From the cell containing the given text, extract its center point as [x, y] coordinate. 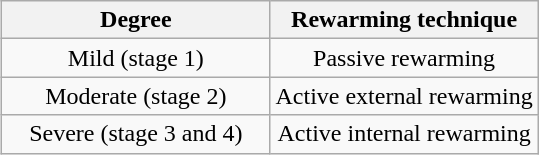
Degree [136, 20]
Rewarming technique [404, 20]
Active external rewarming [404, 96]
Passive rewarming [404, 58]
Active internal rewarming [404, 134]
Mild (stage 1) [136, 58]
Moderate (stage 2) [136, 96]
Severe (stage 3 and 4) [136, 134]
